Output the [x, y] coordinate of the center of the cell containing the given text.  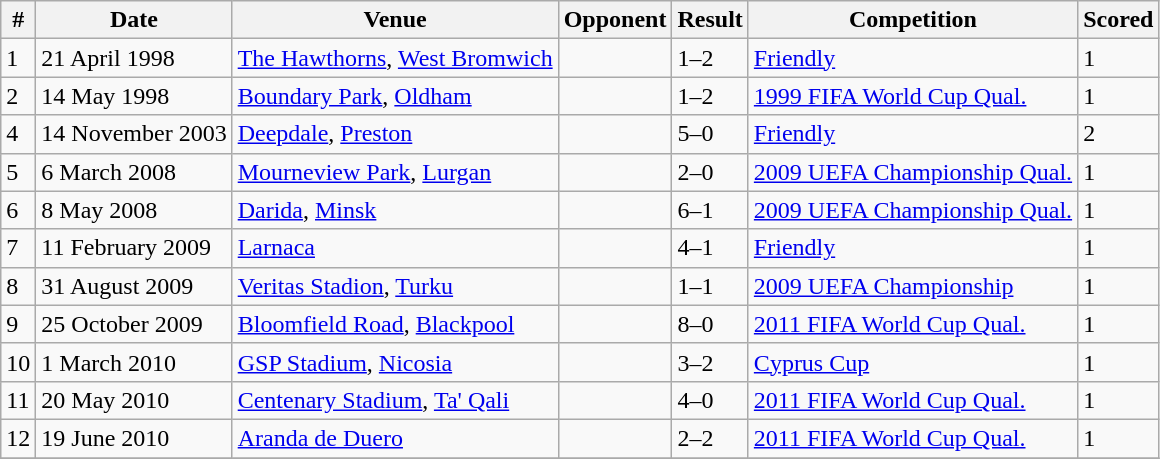
Opponent [615, 20]
# [18, 20]
Competition [912, 20]
4–1 [710, 248]
GSP Stadium, Nicosia [395, 362]
9 [18, 324]
8 [18, 286]
5 [18, 172]
14 May 1998 [134, 96]
6 [18, 210]
Cyprus Cup [912, 362]
Centenary Stadium, Ta' Qali [395, 400]
14 November 2003 [134, 134]
12 [18, 438]
Mourneview Park, Lurgan [395, 172]
Result [710, 20]
1 March 2010 [134, 362]
7 [18, 248]
4 [18, 134]
5–0 [710, 134]
3–2 [710, 362]
Date [134, 20]
Venue [395, 20]
Bloomfield Road, Blackpool [395, 324]
Aranda de Duero [395, 438]
Deepdale, Preston [395, 134]
4–0 [710, 400]
8 May 2008 [134, 210]
19 June 2010 [134, 438]
10 [18, 362]
2–2 [710, 438]
The Hawthorns, West Bromwich [395, 58]
Boundary Park, Oldham [395, 96]
Veritas Stadion, Turku [395, 286]
Larnaca [395, 248]
11 [18, 400]
Darida, Minsk [395, 210]
20 May 2010 [134, 400]
1–1 [710, 286]
6–1 [710, 210]
2–0 [710, 172]
21 April 1998 [134, 58]
31 August 2009 [134, 286]
Scored [1118, 20]
11 February 2009 [134, 248]
8–0 [710, 324]
1999 FIFA World Cup Qual. [912, 96]
25 October 2009 [134, 324]
2009 UEFA Championship [912, 286]
6 March 2008 [134, 172]
